Detect which cell encompasses the target text, then output its (X, Y) center coordinate. 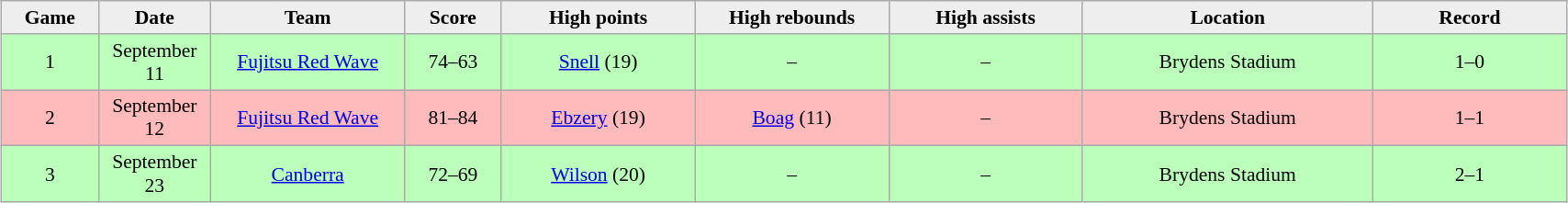
2 (50, 118)
2–1 (1469, 175)
1–1 (1469, 118)
September 11 (154, 62)
High points (599, 17)
Team (308, 17)
Ebzery (19) (599, 118)
Canberra (308, 175)
September 12 (154, 118)
Location (1227, 17)
Boag (11) (791, 118)
Score (454, 17)
September 23 (154, 175)
Date (154, 17)
Wilson (20) (599, 175)
72–69 (454, 175)
74–63 (454, 62)
Game (50, 17)
1–0 (1469, 62)
1 (50, 62)
High rebounds (791, 17)
High assists (986, 17)
3 (50, 175)
Snell (19) (599, 62)
81–84 (454, 118)
Record (1469, 17)
